Capture the cell that displays the provided text and extract its [X, Y] central coordinate. 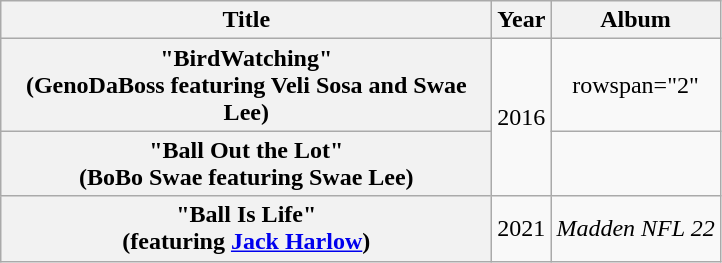
rowspan="2" [636, 85]
2021 [522, 228]
2016 [522, 118]
"Ball Is Life" (featuring Jack Harlow) [246, 228]
Album [636, 20]
"Ball Out the Lot"(BoBo Swae featuring Swae Lee) [246, 164]
Madden NFL 22 [636, 228]
Title [246, 20]
"BirdWatching"(GenoDaBoss featuring Veli Sosa and Swae Lee) [246, 85]
Year [522, 20]
